Extract the (X, Y) coordinate from the center of the cell holding the provided text.  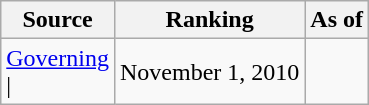
As of (337, 20)
November 1, 2010 (209, 72)
Ranking (209, 20)
Source (58, 20)
Governing| (58, 72)
